Identify which cell holds the provided text, then report its (x, y) central coordinate. 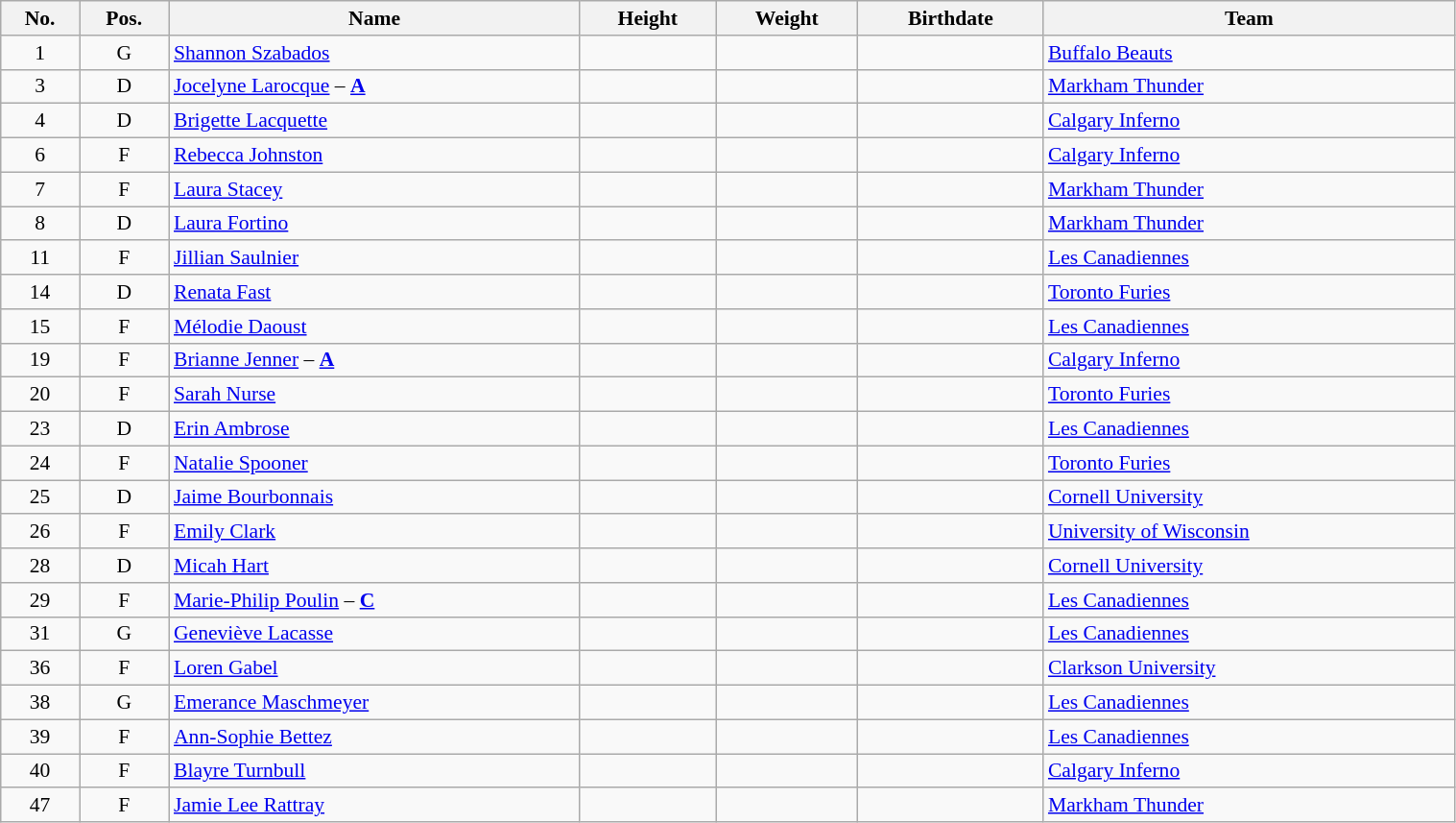
47 (40, 806)
Team (1250, 18)
Sarah Nurse (374, 395)
Height (647, 18)
Natalie Spooner (374, 463)
Blayre Turnbull (374, 771)
15 (40, 327)
Birthdate (950, 18)
Jamie Lee Rattray (374, 806)
Shannon Szabados (374, 53)
29 (40, 600)
11 (40, 258)
Mélodie Daoust (374, 327)
Brianne Jenner – A (374, 360)
8 (40, 224)
38 (40, 703)
26 (40, 532)
Brigette Lacquette (374, 121)
Laura Stacey (374, 189)
Buffalo Beauts (1250, 53)
39 (40, 737)
Clarkson University (1250, 668)
Emily Clark (374, 532)
1 (40, 53)
No. (40, 18)
31 (40, 634)
24 (40, 463)
Jaime Bourbonnais (374, 497)
Laura Fortino (374, 224)
Rebecca Johnston (374, 156)
Loren Gabel (374, 668)
14 (40, 292)
University of Wisconsin (1250, 532)
19 (40, 360)
Emerance Maschmeyer (374, 703)
23 (40, 429)
Jillian Saulnier (374, 258)
3 (40, 86)
25 (40, 497)
28 (40, 566)
36 (40, 668)
7 (40, 189)
4 (40, 121)
6 (40, 156)
Renata Fast (374, 292)
20 (40, 395)
Geneviève Lacasse (374, 634)
Weight (787, 18)
Micah Hart (374, 566)
40 (40, 771)
Erin Ambrose (374, 429)
Jocelyne Larocque – A (374, 86)
Marie-Philip Poulin – C (374, 600)
Pos. (123, 18)
Ann-Sophie Bettez (374, 737)
Name (374, 18)
